Find where the given text appears and provide that cell's center as [x, y] coordinate. 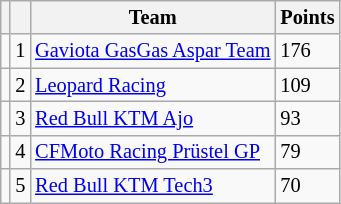
70 [307, 186]
Points [307, 17]
3 [20, 118]
Leopard Racing [152, 85]
Team [152, 17]
5 [20, 186]
93 [307, 118]
CFMoto Racing Prüstel GP [152, 152]
1 [20, 51]
Red Bull KTM Ajo [152, 118]
176 [307, 51]
Gaviota GasGas Aspar Team [152, 51]
79 [307, 152]
2 [20, 85]
Red Bull KTM Tech3 [152, 186]
4 [20, 152]
109 [307, 85]
